Provide the (X, Y) coordinate of the cell's center where the given text is located.  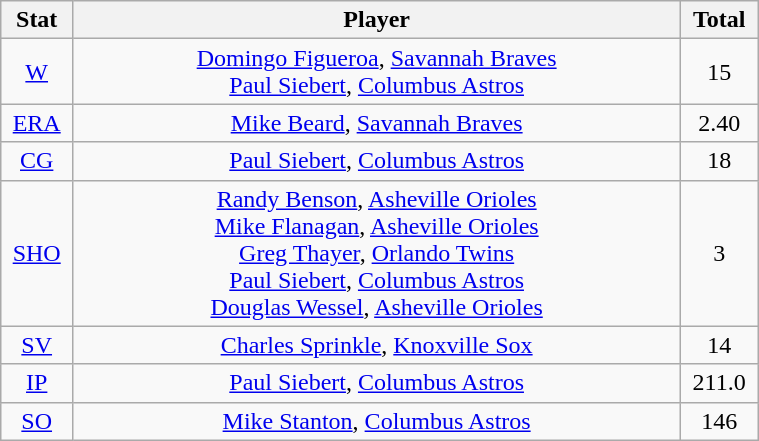
Stat (37, 20)
Player (377, 20)
SO (37, 421)
14 (720, 345)
15 (720, 72)
CG (37, 161)
18 (720, 161)
SV (37, 345)
Mike Stanton, Columbus Astros (377, 421)
Total (720, 20)
Charles Sprinkle, Knoxville Sox (377, 345)
Domingo Figueroa, Savannah Braves Paul Siebert, Columbus Astros (377, 72)
146 (720, 421)
2.40 (720, 123)
Mike Beard, Savannah Braves (377, 123)
211.0 (720, 383)
SHO (37, 253)
W (37, 72)
ERA (37, 123)
IP (37, 383)
3 (720, 253)
